Extract the [X, Y] coordinate from the center of the cell holding the provided text.  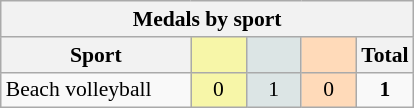
Medals by sport [208, 19]
Sport [96, 55]
Total [384, 55]
Beach volleyball [96, 90]
